Scan for the cell matching the given text and deliver its [x, y] coordinate at center. 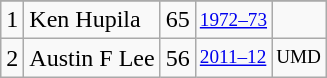
Ken Hupila [92, 20]
2 [12, 58]
65 [178, 20]
2011–12 [233, 58]
Austin F Lee [92, 58]
1972–73 [233, 20]
UMD [299, 58]
56 [178, 58]
1 [12, 20]
